Scan for the cell matching the given text and deliver its (x, y) coordinate at center. 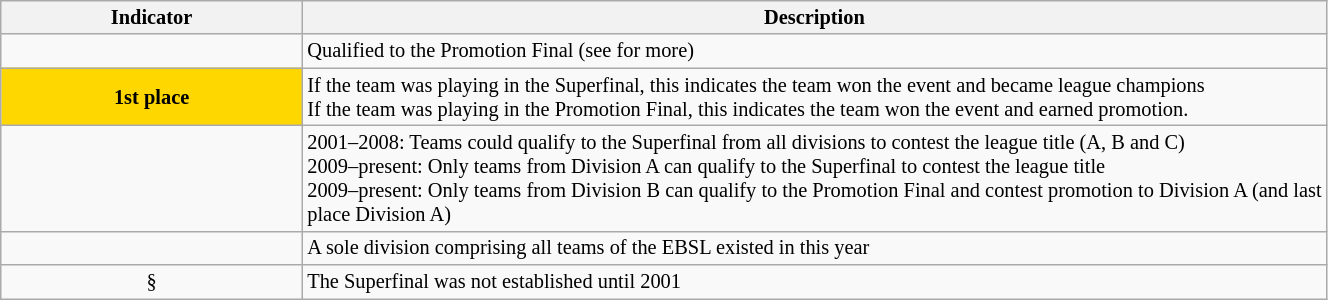
1st place (152, 97)
Description (814, 17)
§ (152, 282)
Indicator (152, 17)
The Superfinal was not established until 2001 (814, 282)
Qualified to the Promotion Final (see for more) (814, 51)
A sole division comprising all teams of the EBSL existed in this year (814, 248)
